Identify which cell holds the provided text, then report its (X, Y) central coordinate. 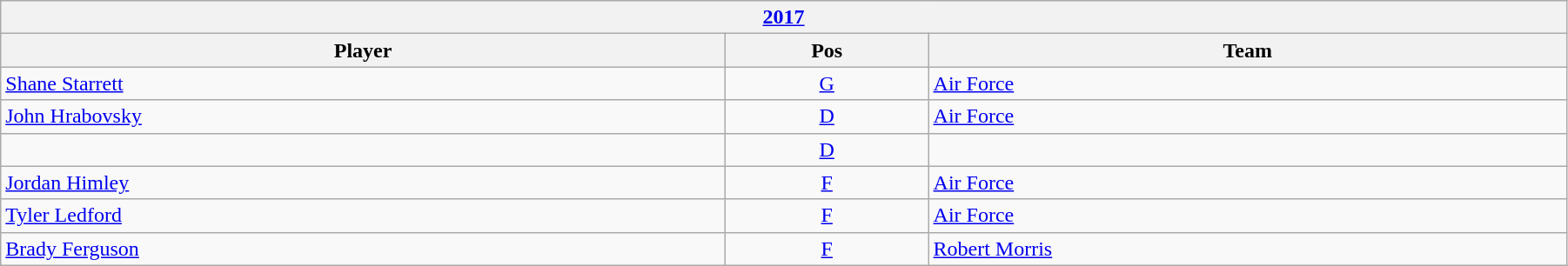
Team (1248, 50)
Jordan Himley (364, 183)
2017 (784, 17)
Brady Ferguson (364, 249)
Tyler Ledford (364, 216)
Pos (827, 50)
Player (364, 50)
G (827, 83)
John Hrabovsky (364, 116)
Robert Morris (1248, 249)
Shane Starrett (364, 83)
